Scan for the cell matching the given text and deliver its (x, y) coordinate at center. 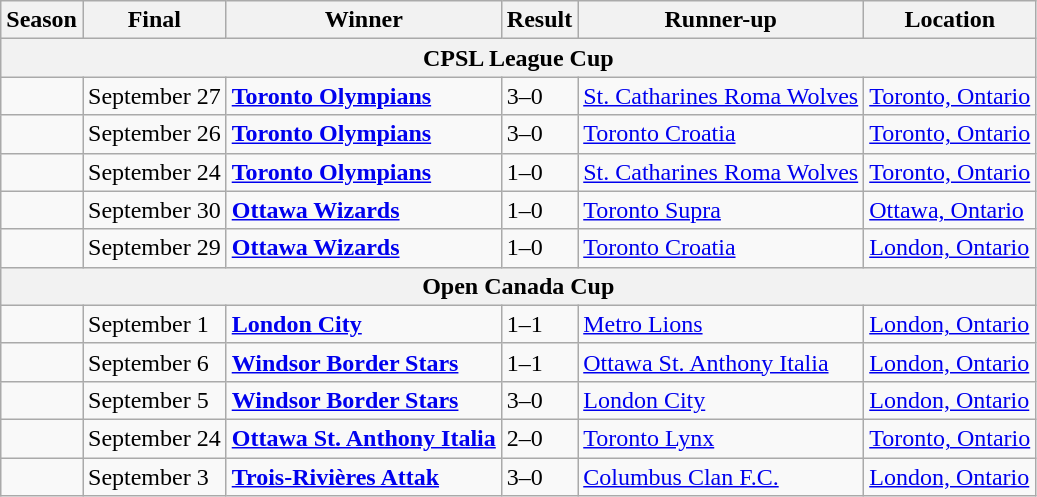
September 26 (154, 134)
Trois-Rivières Attak (364, 477)
Location (950, 20)
Open Canada Cup (518, 286)
September 27 (154, 96)
Metro Lions (721, 324)
Winner (364, 20)
Toronto Lynx (721, 438)
September 5 (154, 400)
September 29 (154, 248)
CPSL League Cup (518, 58)
Columbus Clan F.C. (721, 477)
September 30 (154, 210)
Result (539, 20)
September 6 (154, 362)
September 3 (154, 477)
2–0 (539, 438)
Runner-up (721, 20)
Toronto Supra (721, 210)
Ottawa, Ontario (950, 210)
September 1 (154, 324)
Season (42, 20)
Final (154, 20)
